Search for the cell housing the specified text and yield its [x, y] center coordinate. 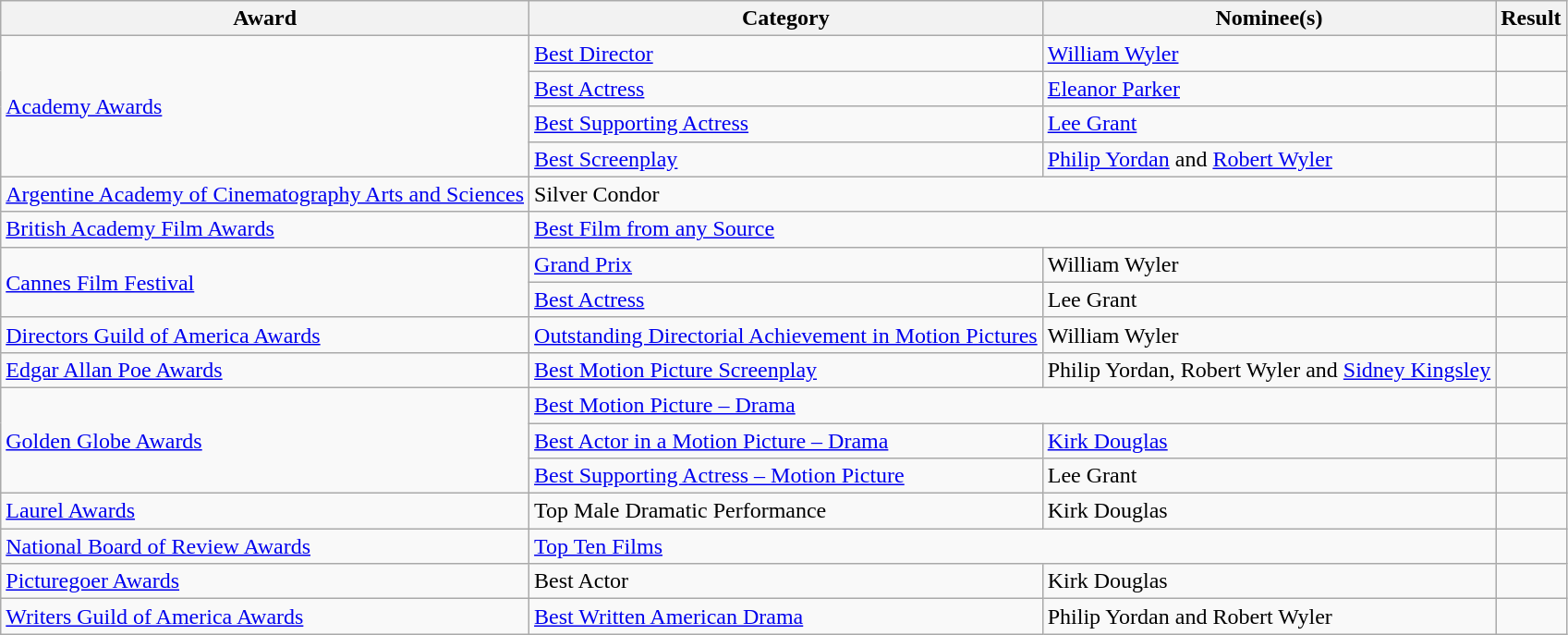
Academy Awards [265, 106]
Award [265, 18]
Best Written American Drama [786, 617]
Best Screenplay [786, 159]
Argentine Academy of Cinematography Arts and Sciences [265, 194]
Best Director [786, 54]
British Academy Film Awards [265, 229]
Top Male Dramatic Performance [786, 511]
Silver Condor [1013, 194]
Eleanor Parker [1269, 89]
Nominee(s) [1269, 18]
Outstanding Directorial Achievement in Motion Pictures [786, 335]
Best Actor in a Motion Picture – Drama [786, 441]
Directors Guild of America Awards [265, 335]
Philip Yordan, Robert Wyler and Sidney Kingsley [1269, 370]
Best Film from any Source [1013, 229]
Best Supporting Actress [786, 124]
Category [786, 18]
National Board of Review Awards [265, 546]
Best Motion Picture Screenplay [786, 370]
Best Supporting Actress – Motion Picture [786, 476]
Cannes Film Festival [265, 282]
Golden Globe Awards [265, 440]
Writers Guild of America Awards [265, 617]
Grand Prix [786, 264]
Picturegoer Awards [265, 581]
Result [1531, 18]
Edgar Allan Poe Awards [265, 370]
Best Actor [786, 581]
Laurel Awards [265, 511]
Best Motion Picture – Drama [1013, 405]
Top Ten Films [1013, 546]
